Return the (X, Y) coordinate for the center point of the cell that contains the specified text.  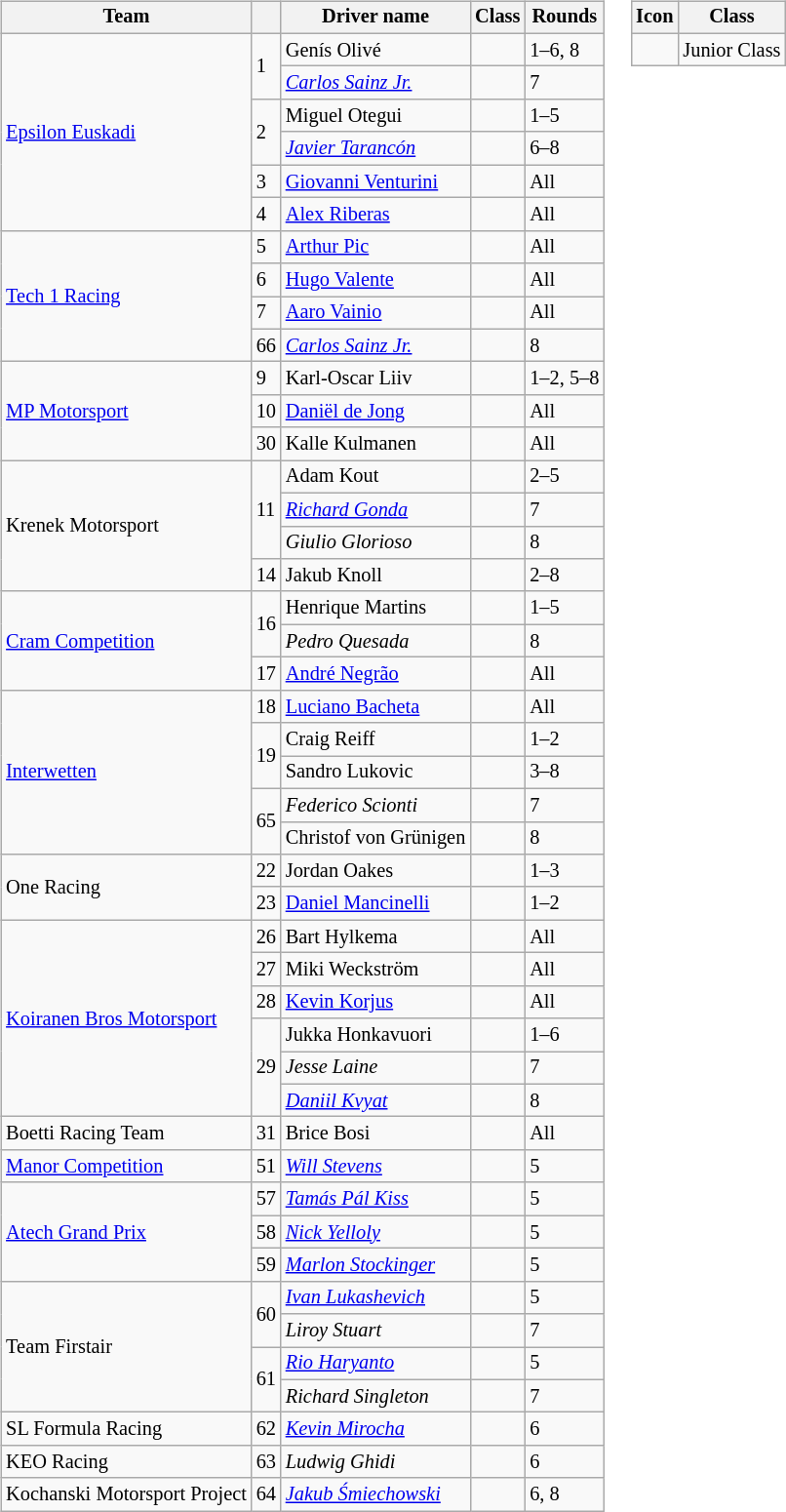
Richard Gonda (375, 509)
Brice Bosi (375, 1134)
Cram Competition (127, 640)
3 (266, 181)
9 (266, 378)
Aaro Vainio (375, 313)
Jesse Laine (375, 1068)
64 (266, 1494)
Alex Riberas (375, 215)
14 (266, 576)
Will Stevens (375, 1167)
2–8 (564, 576)
63 (266, 1462)
Arthur Pic (375, 247)
2 (266, 133)
Kochanski Motorsport Project (127, 1494)
Marlon Stockinger (375, 1265)
Kevin Mirocha (375, 1429)
Interwetten (127, 772)
Christof von Grünigen (375, 838)
Kalle Kulmanen (375, 444)
Sandro Lukovic (375, 773)
Jordan Oakes (375, 871)
Jakub Knoll (375, 576)
61 (266, 1379)
27 (266, 970)
23 (266, 903)
Craig Reiff (375, 739)
30 (266, 444)
59 (266, 1265)
Epsilon Euskadi (127, 132)
Junior Class (731, 50)
57 (266, 1199)
Jakub Śmiechowski (375, 1494)
1–6, 8 (564, 50)
Rio Haryanto (375, 1364)
Liroy Stuart (375, 1331)
Henrique Martins (375, 608)
One Racing (127, 888)
Nick Yelloly (375, 1232)
10 (266, 412)
Icon (654, 18)
4 (266, 215)
Daniil Kvyat (375, 1100)
19 (266, 755)
58 (266, 1232)
18 (266, 706)
31 (266, 1134)
Luciano Bacheta (375, 706)
Daniel Mancinelli (375, 903)
André Negrão (375, 674)
Adam Kout (375, 477)
Atech Grand Prix (127, 1231)
Team (127, 18)
KEO Racing (127, 1462)
Boetti Racing Team (127, 1134)
Miki Weckström (375, 970)
Tamás Pál Kiss (375, 1199)
62 (266, 1429)
Driver name (375, 18)
Giovanni Venturini (375, 181)
11 (266, 509)
Team Firstair (127, 1346)
Tech 1 Racing (127, 297)
SL Formula Racing (127, 1429)
Pedro Quesada (375, 641)
22 (266, 871)
2–5 (564, 477)
Bart Hylkema (375, 936)
Richard Singleton (375, 1396)
Genís Olivé (375, 50)
Miguel Otegui (375, 116)
Daniël de Jong (375, 412)
51 (266, 1167)
3–8 (564, 773)
Krenek Motorsport (127, 527)
1–6 (564, 1035)
1–3 (564, 871)
65 (266, 821)
66 (266, 345)
1–2, 5–8 (564, 378)
Koiranen Bros Motorsport (127, 1018)
28 (266, 1002)
26 (266, 936)
Manor Competition (127, 1167)
16 (266, 624)
Karl-Oscar Liiv (375, 378)
Hugo Valente (375, 280)
1 (266, 66)
17 (266, 674)
29 (266, 1067)
Ludwig Ghidi (375, 1462)
MP Motorsport (127, 412)
6, 8 (564, 1494)
Federico Scionti (375, 805)
Giulio Glorioso (375, 542)
Javier Tarancón (375, 148)
Jukka Honkavuori (375, 1035)
Rounds (564, 18)
6–8 (564, 148)
60 (266, 1313)
Kevin Korjus (375, 1002)
Ivan Lukashevich (375, 1297)
